Pinpoint the cell where the given text exists, returning its (X, Y) midpoint coordinate. 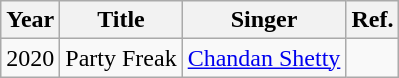
Chandan Shetty (264, 58)
Year (30, 20)
Singer (264, 20)
Ref. (372, 20)
2020 (30, 58)
Title (121, 20)
Party Freak (121, 58)
